Capture the cell that displays the provided text and extract its [X, Y] central coordinate. 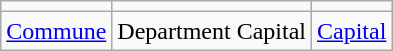
Capital [351, 31]
Commune [56, 31]
Department Capital [212, 31]
